Return the [X, Y] coordinate for the center point of the cell that contains the specified text.  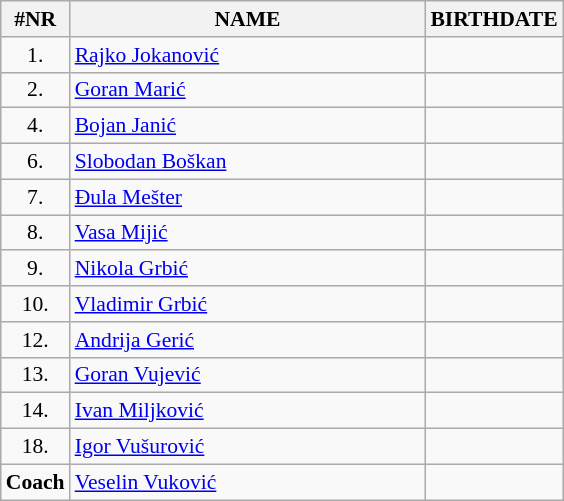
Vladimir Grbić [248, 304]
Slobodan Boškan [248, 162]
Bojan Janić [248, 126]
NAME [248, 19]
4. [36, 126]
7. [36, 197]
Coach [36, 482]
Rajko Jokanović [248, 55]
18. [36, 447]
1. [36, 55]
Vasa Mijić [248, 233]
6. [36, 162]
12. [36, 340]
2. [36, 90]
Igor Vušurović [248, 447]
Ivan Miljković [248, 411]
Goran Vujević [248, 375]
10. [36, 304]
9. [36, 269]
Andrija Gerić [248, 340]
Đula Mešter [248, 197]
#NR [36, 19]
13. [36, 375]
Goran Marić [248, 90]
8. [36, 233]
Nikola Grbić [248, 269]
Veselin Vuković [248, 482]
14. [36, 411]
BIRTHDATE [494, 19]
